Capture the cell that displays the provided text and extract its (X, Y) central coordinate. 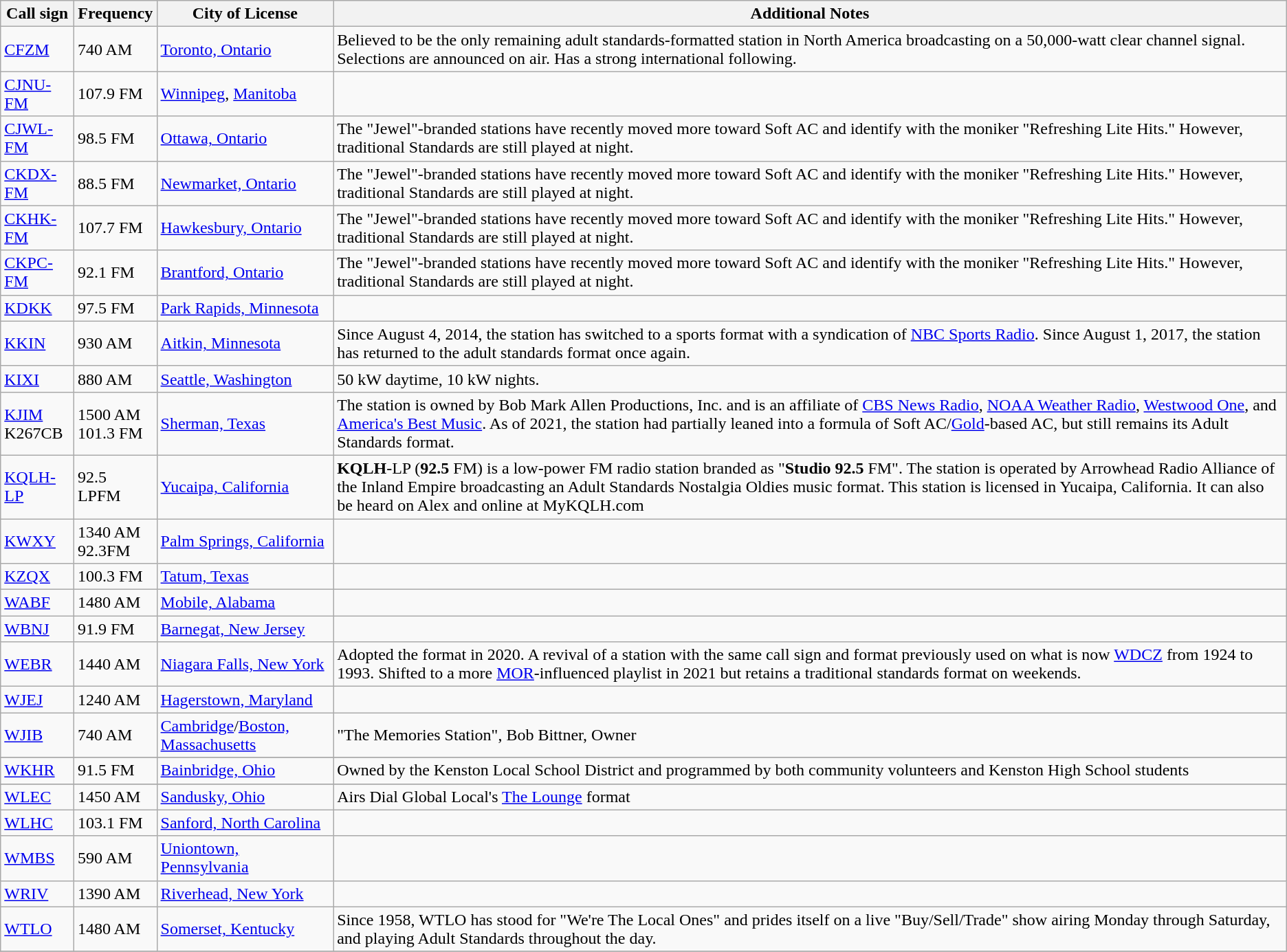
880 AM (115, 379)
50 kW daytime, 10 kW nights. (810, 379)
Uniontown, Pennsylvania (245, 858)
CFZM (37, 49)
92.5 LPFM (115, 487)
91.5 FM (115, 771)
Tatum, Texas (245, 577)
1500 AM101.3 FM (115, 423)
Barnegat, New Jersey (245, 629)
103.1 FM (115, 823)
Brantford, Ontario (245, 272)
KKIN (37, 344)
WABF (37, 603)
Park Rapids, Minnesota (245, 308)
Yucaipa, California (245, 487)
Sandusky, Ohio (245, 797)
Winnipeg, Manitoba (245, 93)
107.9 FM (115, 93)
Airs Dial Global Local's The Lounge format (810, 797)
KWXY (37, 540)
Additional Notes (810, 14)
WKHR (37, 771)
KQLH-LP (37, 487)
Sherman, Texas (245, 423)
CJNU-FM (37, 93)
1240 AM (115, 700)
97.5 FM (115, 308)
Niagara Falls, New York (245, 664)
Ottawa, Ontario (245, 139)
91.9 FM (115, 629)
Newmarket, Ontario (245, 183)
92.1 FM (115, 272)
Mobile, Alabama (245, 603)
1390 AM (115, 894)
KJIMK267CB (37, 423)
Hawkesbury, Ontario (245, 228)
KZQX (37, 577)
930 AM (115, 344)
WJIB (37, 735)
Sanford, North Carolina (245, 823)
CKPC-FM (37, 272)
CKDX-FM (37, 183)
WEBR (37, 664)
107.7 FM (115, 228)
Somerset, Kentucky (245, 929)
WTLO (37, 929)
KDKK (37, 308)
Toronto, Ontario (245, 49)
WLEC (37, 797)
88.5 FM (115, 183)
Riverhead, New York (245, 894)
Call sign (37, 14)
Cambridge/Boston, Massachusetts (245, 735)
Aitkin, Minnesota (245, 344)
1450 AM (115, 797)
1440 AM (115, 664)
1340 AM92.3FM (115, 540)
CJWL-FM (37, 139)
WMBS (37, 858)
98.5 FM (115, 139)
KIXI (37, 379)
Bainbridge, Ohio (245, 771)
590 AM (115, 858)
Owned by the Kenston Local School District and programmed by both community volunteers and Kenston High School students (810, 771)
Frequency (115, 14)
100.3 FM (115, 577)
"The Memories Station", Bob Bittner, Owner (810, 735)
Hagerstown, Maryland (245, 700)
City of License (245, 14)
Seattle, Washington (245, 379)
WJEJ (37, 700)
WLHC (37, 823)
Palm Springs, California (245, 540)
WRIV (37, 894)
CKHK-FM (37, 228)
WBNJ (37, 629)
